Detect which cell encompasses the target text, then output its (x, y) center coordinate. 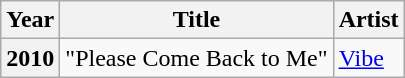
"Please Come Back to Me" (196, 58)
Artist (368, 20)
Year (30, 20)
Title (196, 20)
Vibe (368, 58)
2010 (30, 58)
